Extract the (X, Y) coordinate from the center of the cell holding the provided text.  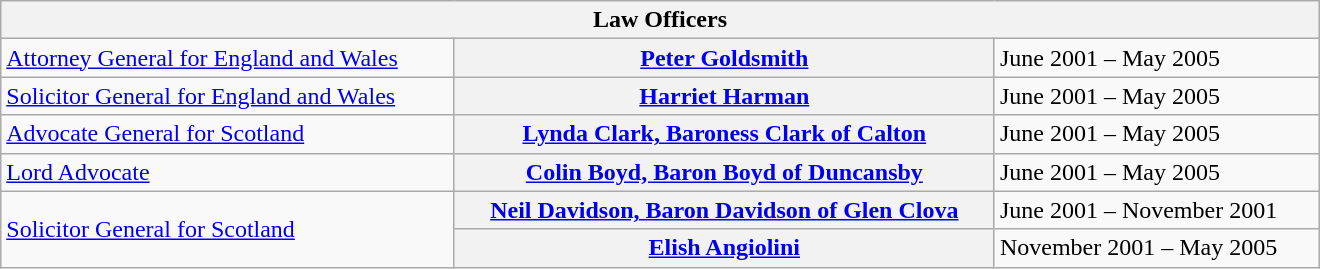
Solicitor General for Scotland (228, 229)
Advocate General for Scotland (228, 134)
Law Officers (660, 20)
Colin Boyd, Baron Boyd of Duncansby (724, 172)
Elish Angiolini (724, 248)
Harriet Harman (724, 96)
Solicitor General for England and Wales (228, 96)
Lynda Clark, Baroness Clark of Calton (724, 134)
Attorney General for England and Wales (228, 58)
Neil Davidson, Baron Davidson of Glen Clova (724, 210)
June 2001 – November 2001 (1156, 210)
Peter Goldsmith (724, 58)
Lord Advocate (228, 172)
November 2001 – May 2005 (1156, 248)
